For the text-containing cell, return its midpoint in (X, Y) coordinate format. 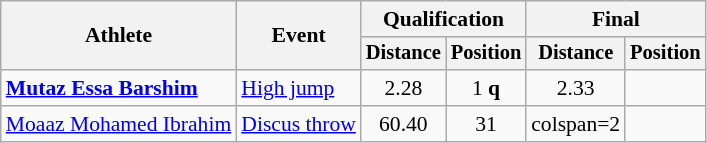
High jump (298, 88)
Discus throw (298, 124)
31 (486, 124)
colspan=2 (576, 124)
Moaaz Mohamed Ibrahim (119, 124)
1 q (486, 88)
Event (298, 36)
Athlete (119, 36)
Mutaz Essa Barshim (119, 88)
Qualification (444, 19)
60.40 (404, 124)
2.33 (576, 88)
Final (616, 19)
2.28 (404, 88)
